Capture the cell that displays the provided text and extract its (X, Y) central coordinate. 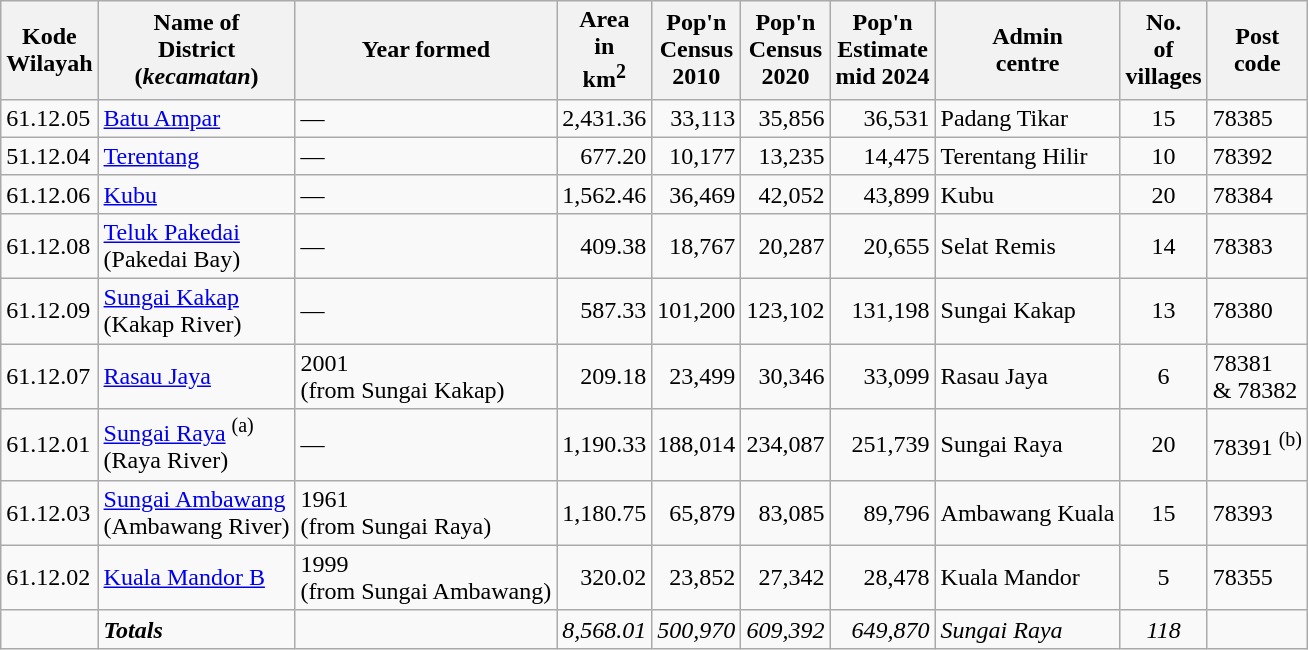
89,796 (882, 512)
251,739 (882, 445)
61.12.09 (50, 312)
61.12.05 (50, 118)
78380 (1257, 312)
51.12.04 (50, 156)
61.12.03 (50, 512)
2,431.36 (604, 118)
43,899 (882, 194)
677.20 (604, 156)
33,099 (882, 376)
587.33 (604, 312)
Sungai Ambawang (Ambawang River) (196, 512)
1961(from Sungai Raya) (426, 512)
6 (1164, 376)
35,856 (786, 118)
320.02 (604, 578)
Pop'nCensus2010 (696, 50)
Kuala Mandor (1028, 578)
Selat Remis (1028, 246)
65,879 (696, 512)
1,180.75 (604, 512)
20,655 (882, 246)
234,087 (786, 445)
Teluk Pakedai (Pakedai Bay) (196, 246)
78393 (1257, 512)
42,052 (786, 194)
1999(from Sungai Ambawang) (426, 578)
2001(from Sungai Kakap) (426, 376)
61.12.06 (50, 194)
18,767 (696, 246)
Totals (196, 629)
Batu Ampar (196, 118)
Kuala Mandor B (196, 578)
Name ofDistrict(kecamatan) (196, 50)
Area inkm2 (604, 50)
20,287 (786, 246)
Terentang (196, 156)
Terentang Hilir (1028, 156)
78392 (1257, 156)
No.ofvillages (1164, 50)
23,852 (696, 578)
609,392 (786, 629)
131,198 (882, 312)
500,970 (696, 629)
78355 (1257, 578)
Pop'nEstimatemid 2024 (882, 50)
188,014 (696, 445)
78391 (b) (1257, 445)
Sungai Raya (a)(Raya River) (196, 445)
10 (1164, 156)
5 (1164, 578)
Year formed (426, 50)
78383 (1257, 246)
36,531 (882, 118)
61.12.02 (50, 578)
Postcode (1257, 50)
30,346 (786, 376)
13 (1164, 312)
101,200 (696, 312)
23,499 (696, 376)
Sungai Kakap (1028, 312)
1,190.33 (604, 445)
Pop'nCensus2020 (786, 50)
78384 (1257, 194)
409.38 (604, 246)
649,870 (882, 629)
83,085 (786, 512)
10,177 (696, 156)
14,475 (882, 156)
61.12.01 (50, 445)
Sungai Kakap (Kakap River) (196, 312)
Padang Tikar (1028, 118)
78385 (1257, 118)
27,342 (786, 578)
78381& 78382 (1257, 376)
Ambawang Kuala (1028, 512)
123,102 (786, 312)
14 (1164, 246)
118 (1164, 629)
Admincentre (1028, 50)
61.12.07 (50, 376)
13,235 (786, 156)
61.12.08 (50, 246)
28,478 (882, 578)
8,568.01 (604, 629)
1,562.46 (604, 194)
33,113 (696, 118)
Kode Wilayah (50, 50)
209.18 (604, 376)
36,469 (696, 194)
